Provide the [x, y] coordinate of the cell's center where the given text is located.  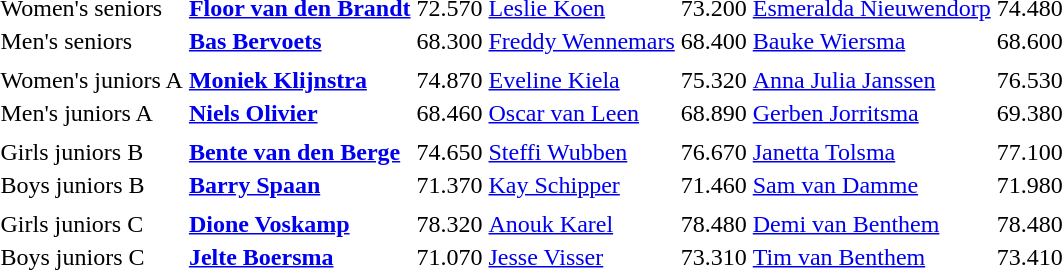
Kay Schipper [582, 185]
Freddy Wennemars [582, 41]
Oscar van Leen [582, 113]
Anouk Karel [582, 224]
74.870 [450, 80]
71.460 [714, 185]
68.400 [714, 41]
Eveline Kiela [582, 80]
78.320 [450, 224]
Demi van Benthem [872, 224]
71.370 [450, 185]
Steffi Wubben [582, 152]
Dione Voskamp [300, 224]
Niels Olivier [300, 113]
Bauke Wiersma [872, 41]
78.480 [714, 224]
Barry Spaan [300, 185]
Anna Julia Janssen [872, 80]
68.890 [714, 113]
Bas Bervoets [300, 41]
Gerben Jorritsma [872, 113]
Moniek Klijnstra [300, 80]
68.300 [450, 41]
Sam van Damme [872, 185]
Janetta Tolsma [872, 152]
74.650 [450, 152]
68.460 [450, 113]
76.670 [714, 152]
Bente van den Berge [300, 152]
75.320 [714, 80]
